Pinpoint the cell where the given text exists, returning its [x, y] midpoint coordinate. 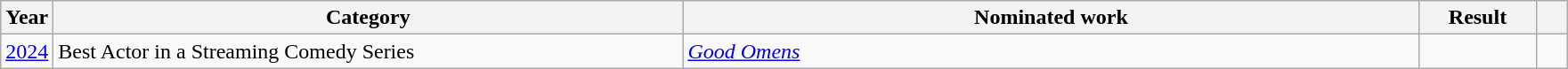
Category [369, 18]
Result [1478, 18]
Good Omens [1051, 51]
Year [27, 18]
Best Actor in a Streaming Comedy Series [369, 51]
2024 [27, 51]
Nominated work [1051, 18]
